Extract the (x, y) coordinate from the center of the cell holding the provided text.  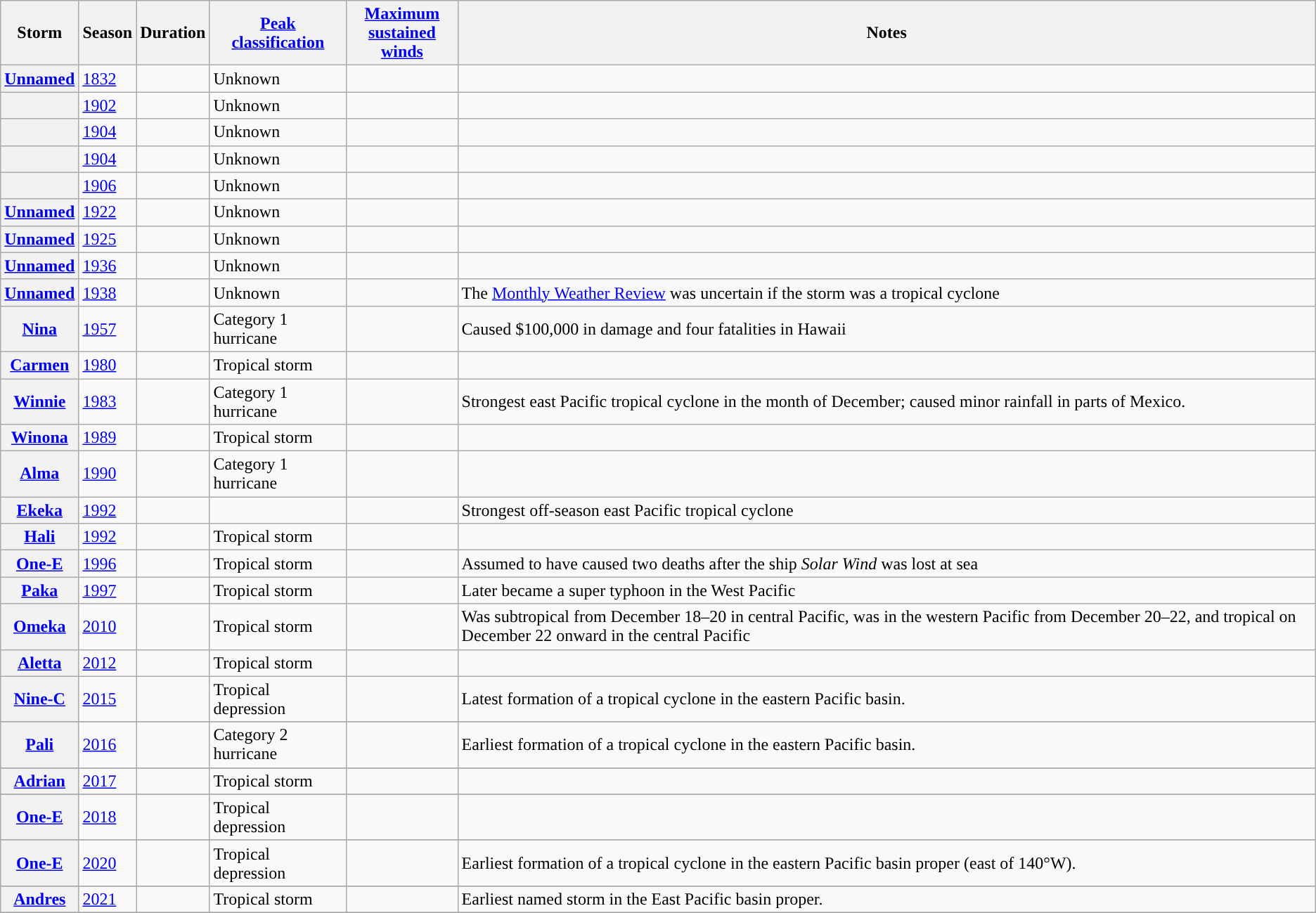
Caused $100,000 in damage and four fatalities in Hawaii (886, 329)
Winona (39, 438)
2010 (108, 627)
1989 (108, 438)
Aletta (39, 663)
1996 (108, 564)
Nina (39, 329)
Hali (39, 537)
1832 (108, 79)
Earliest formation of a tropical cyclone in the eastern Pacific basin. (886, 745)
2018 (108, 817)
1983 (108, 401)
Peak classification (278, 33)
Ekeka (39, 510)
1938 (108, 292)
2015 (108, 699)
Storm (39, 33)
2020 (108, 863)
Maximumsustained winds (402, 33)
Notes (886, 33)
2017 (108, 781)
Omeka (39, 627)
Duration (173, 33)
1980 (108, 365)
2016 (108, 745)
Nine-C (39, 699)
1957 (108, 329)
Earliest named storm in the East Pacific basin proper. (886, 899)
Winnie (39, 401)
1997 (108, 590)
1906 (108, 186)
Paka (39, 590)
Later became a super typhoon in the West Pacific (886, 590)
Earliest formation of a tropical cyclone in the eastern Pacific basin proper (east of 140°W). (886, 863)
Adrian (39, 781)
Latest formation of a tropical cyclone in the eastern Pacific basin. (886, 699)
Andres (39, 899)
Season (108, 33)
Strongest east Pacific tropical cyclone in the month of December; caused minor rainfall in parts of Mexico. (886, 401)
1925 (108, 239)
Category 2 hurricane (278, 745)
Carmen (39, 365)
1922 (108, 212)
2021 (108, 899)
Pali (39, 745)
The Monthly Weather Review was uncertain if the storm was a tropical cyclone (886, 292)
Alma (39, 474)
2012 (108, 663)
1936 (108, 266)
Strongest off-season east Pacific tropical cyclone (886, 510)
1902 (108, 105)
1990 (108, 474)
Assumed to have caused two deaths after the ship Solar Wind was lost at sea (886, 564)
